Return [X, Y] of the center of cell containing provided text 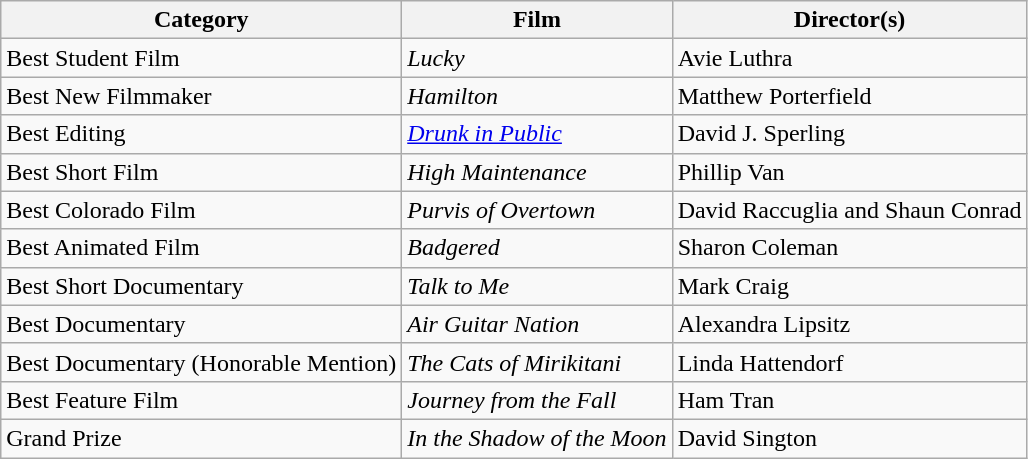
Purvis of Overtown [537, 210]
Linda Hattendorf [850, 362]
The Cats of Mirikitani [537, 362]
Hamilton [537, 96]
Avie Luthra [850, 58]
Ham Tran [850, 400]
Director(s) [850, 20]
Best Animated Film [202, 248]
David Raccuglia and Shaun Conrad [850, 210]
Sharon Coleman [850, 248]
High Maintenance [537, 172]
Film [537, 20]
In the Shadow of the Moon [537, 438]
Best Short Documentary [202, 286]
Best Documentary (Honorable Mention) [202, 362]
Best New Filmmaker [202, 96]
Best Feature Film [202, 400]
Best Colorado Film [202, 210]
Best Editing [202, 134]
Alexandra Lipsitz [850, 324]
Drunk in Public [537, 134]
Lucky [537, 58]
Badgered [537, 248]
Phillip Van [850, 172]
David Sington [850, 438]
David J. Sperling [850, 134]
Best Short Film [202, 172]
Matthew Porterfield [850, 96]
Mark Craig [850, 286]
Talk to Me [537, 286]
Category [202, 20]
Best Student Film [202, 58]
Best Documentary [202, 324]
Air Guitar Nation [537, 324]
Journey from the Fall [537, 400]
Grand Prize [202, 438]
